From the cell containing the given text, extract its center point as [X, Y] coordinate. 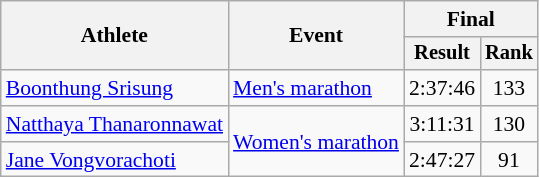
Result [442, 54]
Women's marathon [316, 142]
Natthaya Thanaronnawat [114, 124]
2:37:46 [442, 88]
Athlete [114, 36]
3:11:31 [442, 124]
Rank [509, 54]
Men's marathon [316, 88]
Final [471, 19]
130 [509, 124]
133 [509, 88]
Event [316, 36]
Boonthung Srisung [114, 88]
